Extract the (x, y) coordinate from the center of the cell holding the provided text.  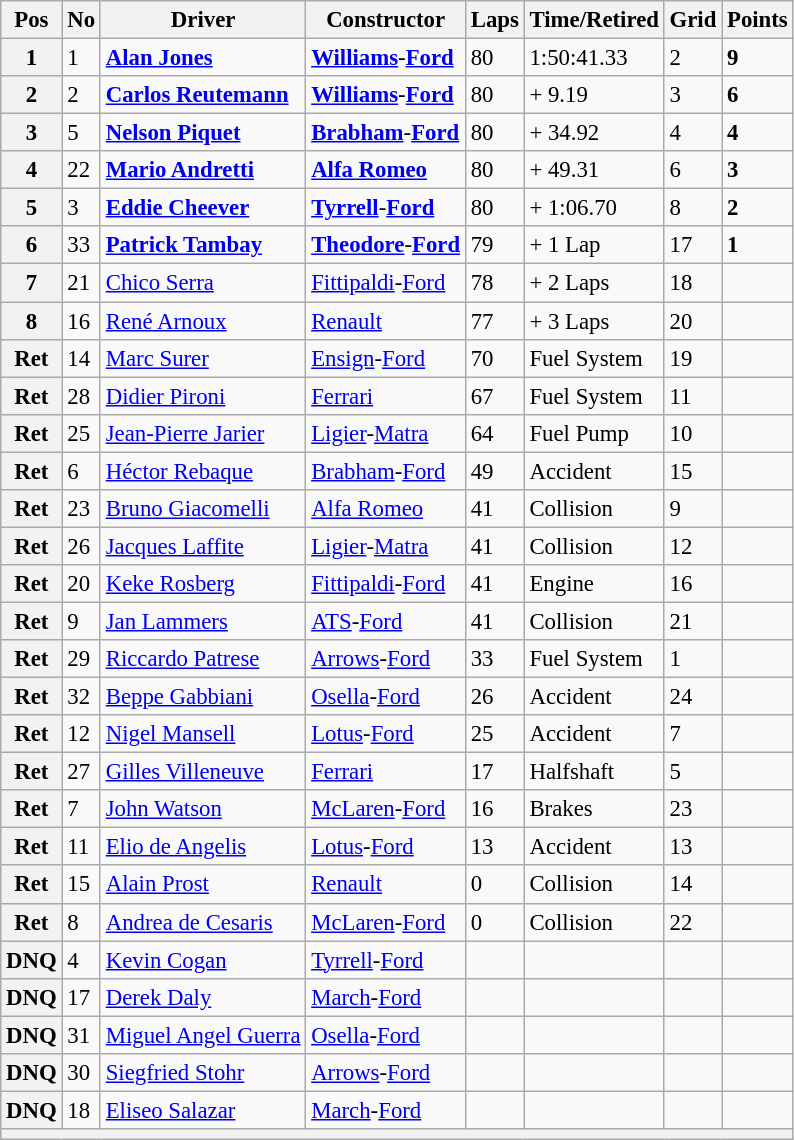
Driver (202, 20)
Andrea de Cesaris (202, 922)
32 (81, 697)
Alain Prost (202, 885)
+ 9.19 (594, 95)
Ensign-Ford (386, 358)
Elio de Angelis (202, 847)
René Arnoux (202, 321)
+ 1 Lap (594, 245)
Miguel Angel Guerra (202, 1035)
Laps (494, 20)
28 (81, 396)
Points (758, 20)
Halfshaft (594, 772)
79 (494, 245)
+ 1:06.70 (594, 208)
Héctor Rebaque (202, 471)
+ 49.31 (594, 170)
30 (81, 1073)
29 (81, 659)
Nelson Piquet (202, 133)
Siegfried Stohr (202, 1073)
1:50:41.33 (594, 58)
Riccardo Patrese (202, 659)
70 (494, 358)
10 (692, 433)
+ 34.92 (594, 133)
78 (494, 283)
Engine (594, 584)
Eliseo Salazar (202, 1110)
Didier Pironi (202, 396)
Nigel Mansell (202, 734)
Chico Serra (202, 283)
Alan Jones (202, 58)
Derek Daly (202, 997)
Beppe Gabbiani (202, 697)
67 (494, 396)
No (81, 20)
Jacques Laffite (202, 546)
19 (692, 358)
Time/Retired (594, 20)
24 (692, 697)
Constructor (386, 20)
49 (494, 471)
Grid (692, 20)
Fuel Pump (594, 433)
31 (81, 1035)
+ 3 Laps (594, 321)
John Watson (202, 809)
ATS-Ford (386, 621)
Marc Surer (202, 358)
Mario Andretti (202, 170)
77 (494, 321)
Patrick Tambay (202, 245)
27 (81, 772)
Eddie Cheever (202, 208)
Brakes (594, 809)
Jean-Pierre Jarier (202, 433)
Pos (32, 20)
64 (494, 433)
Carlos Reutemann (202, 95)
Gilles Villeneuve (202, 772)
Theodore-Ford (386, 245)
Kevin Cogan (202, 960)
+ 2 Laps (594, 283)
Keke Rosberg (202, 584)
Bruno Giacomelli (202, 509)
Jan Lammers (202, 621)
